Scan for the cell matching the given text and deliver its [X, Y] coordinate at center. 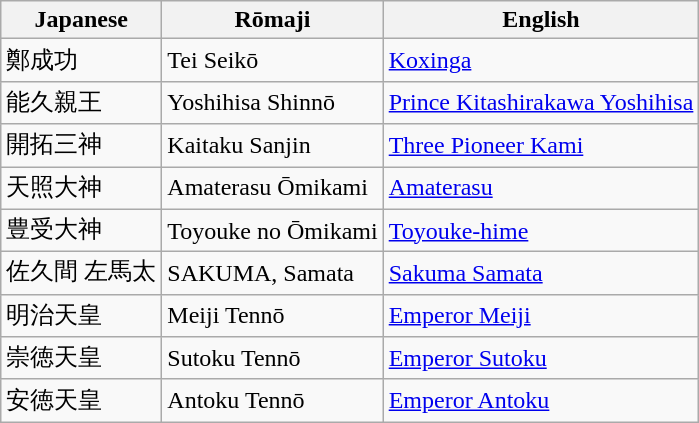
Emperor Antoku [541, 400]
English [541, 20]
Yoshihisa Shinnō [272, 102]
Emperor Meiji [541, 316]
Rōmaji [272, 20]
佐久間 左馬太 [82, 274]
Tei Seikō [272, 60]
SAKUMA, Samata [272, 274]
Sutoku Tennō [272, 358]
能久親王 [82, 102]
Amaterasu Ōmikami [272, 188]
明治天皇 [82, 316]
鄭成功 [82, 60]
Prince Kitashirakawa Yoshihisa [541, 102]
Emperor Sutoku [541, 358]
豊受大神 [82, 230]
Kaitaku Sanjin [272, 146]
Meiji Tennō [272, 316]
Amaterasu [541, 188]
安徳天皇 [82, 400]
Sakuma Samata [541, 274]
開拓三神 [82, 146]
Koxinga [541, 60]
天照大神 [82, 188]
Japanese [82, 20]
崇徳天皇 [82, 358]
Antoku Tennō [272, 400]
Three Pioneer Kami [541, 146]
Toyouke-hime [541, 230]
Toyouke no Ōmikami [272, 230]
